Output the (x, y) coordinate of the center of the cell containing the given text.  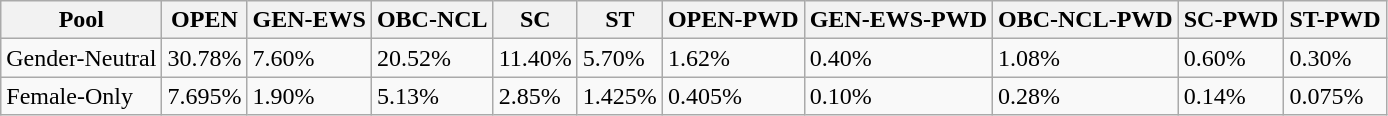
SC-PWD (1231, 20)
Pool (82, 20)
Gender-Neutral (82, 58)
1.425% (620, 96)
2.85% (535, 96)
5.70% (620, 58)
GEN-EWS-PWD (898, 20)
OPEN (204, 20)
ST-PWD (1335, 20)
0.075% (1335, 96)
1.90% (309, 96)
OBC-NCL (432, 20)
0.10% (898, 96)
0.405% (733, 96)
0.40% (898, 58)
OPEN-PWD (733, 20)
7.60% (309, 58)
0.28% (1086, 96)
1.08% (1086, 58)
SC (535, 20)
OBC-NCL-PWD (1086, 20)
1.62% (733, 58)
GEN-EWS (309, 20)
30.78% (204, 58)
11.40% (535, 58)
5.13% (432, 96)
0.14% (1231, 96)
20.52% (432, 58)
0.60% (1231, 58)
7.695% (204, 96)
0.30% (1335, 58)
ST (620, 20)
Female-Only (82, 96)
